Pinpoint the cell where the given text exists, returning its (x, y) midpoint coordinate. 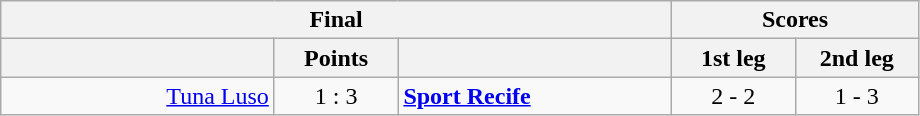
1 - 3 (857, 96)
Tuna Luso (138, 96)
Points (336, 58)
1 : 3 (336, 96)
Final (336, 20)
1st leg (733, 58)
2nd leg (857, 58)
Scores (794, 20)
Sport Recife (535, 96)
2 - 2 (733, 96)
